Determine the (X, Y) coordinate at the center of the cell enclosing the given text.  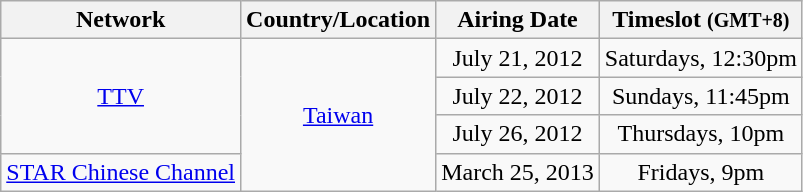
Saturdays, 12:30pm (700, 58)
Network (121, 20)
STAR Chinese Channel (121, 172)
July 26, 2012 (518, 134)
Sundays, 11:45pm (700, 96)
TTV (121, 96)
Taiwan (338, 115)
Country/Location (338, 20)
July 21, 2012 (518, 58)
March 25, 2013 (518, 172)
Timeslot (GMT+8) (700, 20)
Airing Date (518, 20)
Thursdays, 10pm (700, 134)
July 22, 2012 (518, 96)
Fridays, 9pm (700, 172)
